Identify which cell holds the provided text, then report its [X, Y] central coordinate. 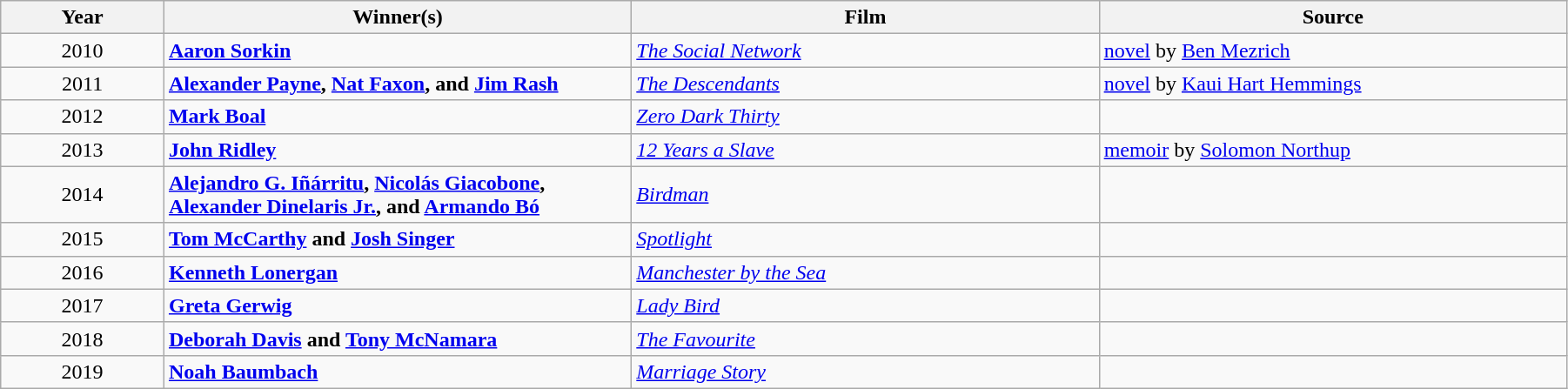
2014 [83, 195]
Source [1333, 17]
memoir by Solomon Northup [1333, 150]
2016 [83, 272]
John Ridley [397, 150]
Alexander Payne, Nat Faxon, and Jim Rash [397, 84]
Year [83, 17]
Winner(s) [397, 17]
Kenneth Lonergan [397, 272]
The Social Network [865, 50]
Tom McCarthy and Josh Singer [397, 239]
Deborah Davis and Tony McNamara [397, 339]
12 Years a Slave [865, 150]
Lady Bird [865, 305]
Film [865, 17]
2012 [83, 117]
Spotlight [865, 239]
2019 [83, 372]
Greta Gerwig [397, 305]
novel by Kaui Hart Hemmings [1333, 84]
novel by Ben Mezrich [1333, 50]
Aaron Sorkin [397, 50]
Marriage Story [865, 372]
The Descendants [865, 84]
2013 [83, 150]
2015 [83, 239]
Alejandro G. Iñárritu, Nicolás Giacobone, Alexander Dinelaris Jr., and Armando Bó [397, 195]
2018 [83, 339]
Manchester by the Sea [865, 272]
2010 [83, 50]
2011 [83, 84]
Zero Dark Thirty [865, 117]
2017 [83, 305]
Mark Boal [397, 117]
Birdman [865, 195]
The Favourite [865, 339]
Noah Baumbach [397, 372]
